Extract the [X, Y] coordinate from the center of the cell holding the provided text.  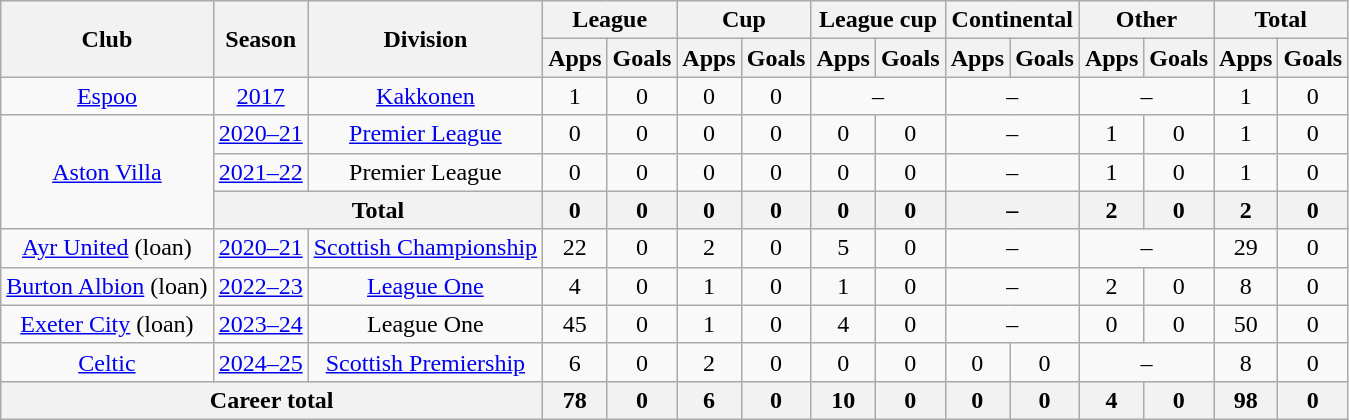
Scottish Championship [425, 248]
2021–22 [260, 172]
45 [575, 324]
League [610, 20]
Celtic [107, 362]
98 [1246, 400]
78 [575, 400]
Exeter City (loan) [107, 324]
Aston Villa [107, 172]
Scottish Premiership [425, 362]
Burton Albion (loan) [107, 286]
League cup [878, 20]
2023–24 [260, 324]
Kakkonen [425, 96]
22 [575, 248]
Cup [744, 20]
Espoo [107, 96]
2024–25 [260, 362]
Career total [272, 400]
2022–23 [260, 286]
29 [1246, 248]
50 [1246, 324]
Continental [1012, 20]
Ayr United (loan) [107, 248]
Club [107, 39]
5 [843, 248]
10 [843, 400]
2017 [260, 96]
Season [260, 39]
Division [425, 39]
Other [1146, 20]
